From the cell containing the given text, extract its center point as [x, y] coordinate. 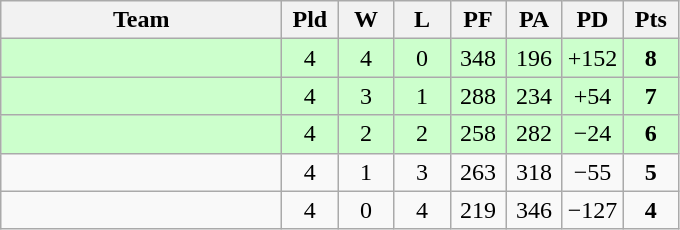
−55 [592, 172]
196 [534, 58]
219 [478, 210]
+152 [592, 58]
−24 [592, 134]
8 [651, 58]
282 [534, 134]
258 [478, 134]
346 [534, 210]
PD [592, 20]
348 [478, 58]
Pts [651, 20]
288 [478, 96]
Pld [310, 20]
234 [534, 96]
263 [478, 172]
PF [478, 20]
6 [651, 134]
318 [534, 172]
Team [142, 20]
7 [651, 96]
L [422, 20]
−127 [592, 210]
PA [534, 20]
+54 [592, 96]
5 [651, 172]
W [366, 20]
